Pinpoint the cell where the given text exists, returning its [x, y] midpoint coordinate. 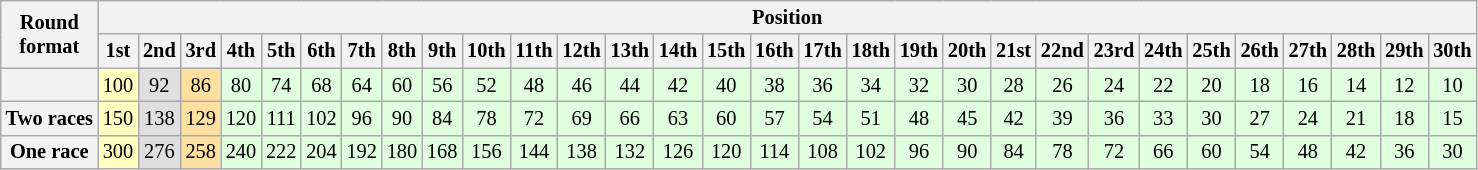
80 [241, 85]
2nd [160, 51]
18th [871, 51]
168 [442, 152]
126 [678, 152]
15th [726, 51]
44 [630, 85]
39 [1062, 118]
192 [362, 152]
33 [1163, 118]
20th [967, 51]
11th [534, 51]
56 [442, 85]
38 [774, 85]
12th [582, 51]
32 [919, 85]
1st [118, 51]
26th [1260, 51]
10th [486, 51]
27th [1308, 51]
24th [1163, 51]
129 [201, 118]
6th [321, 51]
4th [241, 51]
14 [1356, 85]
258 [201, 152]
28th [1356, 51]
144 [534, 152]
86 [201, 85]
Two races [50, 118]
28 [1014, 85]
132 [630, 152]
13th [630, 51]
22nd [1062, 51]
34 [871, 85]
23rd [1114, 51]
100 [118, 85]
26 [1062, 85]
15 [1452, 118]
16th [774, 51]
156 [486, 152]
3rd [201, 51]
51 [871, 118]
92 [160, 85]
One race [50, 152]
114 [774, 152]
30th [1452, 51]
40 [726, 85]
276 [160, 152]
7th [362, 51]
21st [1014, 51]
27 [1260, 118]
150 [118, 118]
240 [241, 152]
69 [582, 118]
8th [402, 51]
63 [678, 118]
180 [402, 152]
5th [281, 51]
17th [822, 51]
64 [362, 85]
68 [321, 85]
46 [582, 85]
29th [1404, 51]
16 [1308, 85]
22 [1163, 85]
19th [919, 51]
Roundformat [50, 34]
204 [321, 152]
12 [1404, 85]
21 [1356, 118]
52 [486, 85]
14th [678, 51]
45 [967, 118]
25th [1211, 51]
108 [822, 152]
74 [281, 85]
111 [281, 118]
Position [788, 17]
222 [281, 152]
300 [118, 152]
9th [442, 51]
57 [774, 118]
20 [1211, 85]
10 [1452, 85]
